Find where the given text appears and provide that cell's center as (X, Y) coordinate. 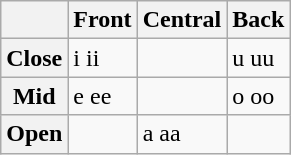
Central (182, 20)
Mid (34, 96)
Open (34, 134)
e ee (102, 96)
u uu (258, 58)
o oo (258, 96)
a aa (182, 134)
Front (102, 20)
Close (34, 58)
i ii (102, 58)
Back (258, 20)
